From the cell containing the given text, extract its center point as [x, y] coordinate. 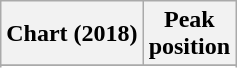
Chart (2018) [72, 34]
Peak position [189, 34]
